Output the (x, y) coordinate of the center of the cell containing the given text.  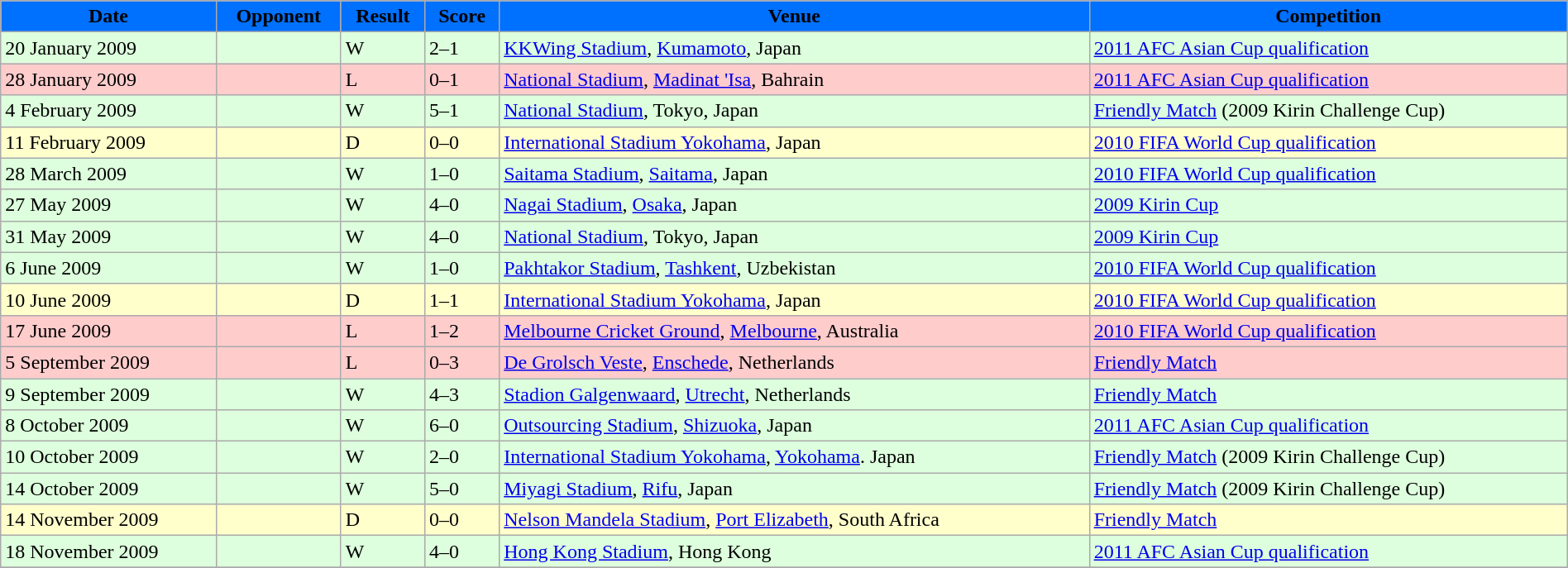
4 February 2009 (109, 111)
Venue (794, 17)
4–3 (462, 394)
Saitama Stadium, Saitama, Japan (794, 174)
KKWing Stadium, Kumamoto, Japan (794, 48)
28 January 2009 (109, 79)
National Stadium, Madinat 'Isa, Bahrain (794, 79)
14 October 2009 (109, 489)
6–0 (462, 426)
5–0 (462, 489)
28 March 2009 (109, 174)
31 May 2009 (109, 236)
18 November 2009 (109, 551)
2–0 (462, 457)
Nagai Stadium, Osaka, Japan (794, 205)
1–1 (462, 299)
Outsourcing Stadium, Shizuoka, Japan (794, 426)
International Stadium Yokohama, Yokohama. Japan (794, 457)
5–1 (462, 111)
Stadion Galgenwaard, Utrecht, Netherlands (794, 394)
Hong Kong Stadium, Hong Kong (794, 551)
0–3 (462, 362)
5 September 2009 (109, 362)
Nelson Mandela Stadium, Port Elizabeth, South Africa (794, 520)
6 June 2009 (109, 268)
Score (462, 17)
Result (382, 17)
De Grolsch Veste, Enschede, Netherlands (794, 362)
10 June 2009 (109, 299)
17 June 2009 (109, 331)
20 January 2009 (109, 48)
Melbourne Cricket Ground, Melbourne, Australia (794, 331)
27 May 2009 (109, 205)
10 October 2009 (109, 457)
14 November 2009 (109, 520)
8 October 2009 (109, 426)
9 September 2009 (109, 394)
0–1 (462, 79)
Date (109, 17)
2–1 (462, 48)
Miyagi Stadium, Rifu, Japan (794, 489)
Pakhtakor Stadium, Tashkent, Uzbekistan (794, 268)
11 February 2009 (109, 142)
Competition (1328, 17)
Opponent (278, 17)
1–2 (462, 331)
